Return the [x, y] coordinate for the center point of the cell that contains the specified text.  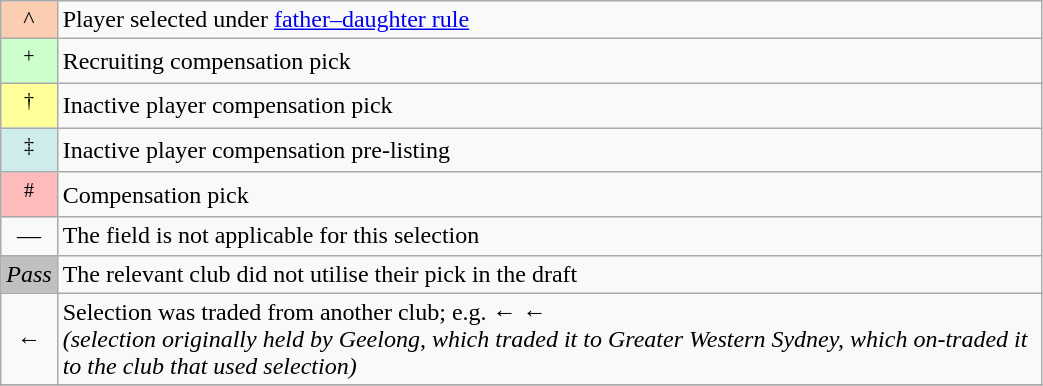
— [29, 236]
^ [29, 20]
# [29, 194]
Inactive player compensation pick [550, 106]
Recruiting compensation pick [550, 62]
Compensation pick [550, 194]
The field is not applicable for this selection [550, 236]
Pass [29, 274]
Player selected under father–daughter rule [550, 20]
Inactive player compensation pre-listing [550, 150]
← [29, 339]
‡ [29, 150]
† [29, 106]
The relevant club did not utilise their pick in the draft [550, 274]
+ [29, 62]
